Return the (x, y) coordinate for the center point of the cell that contains the specified text.  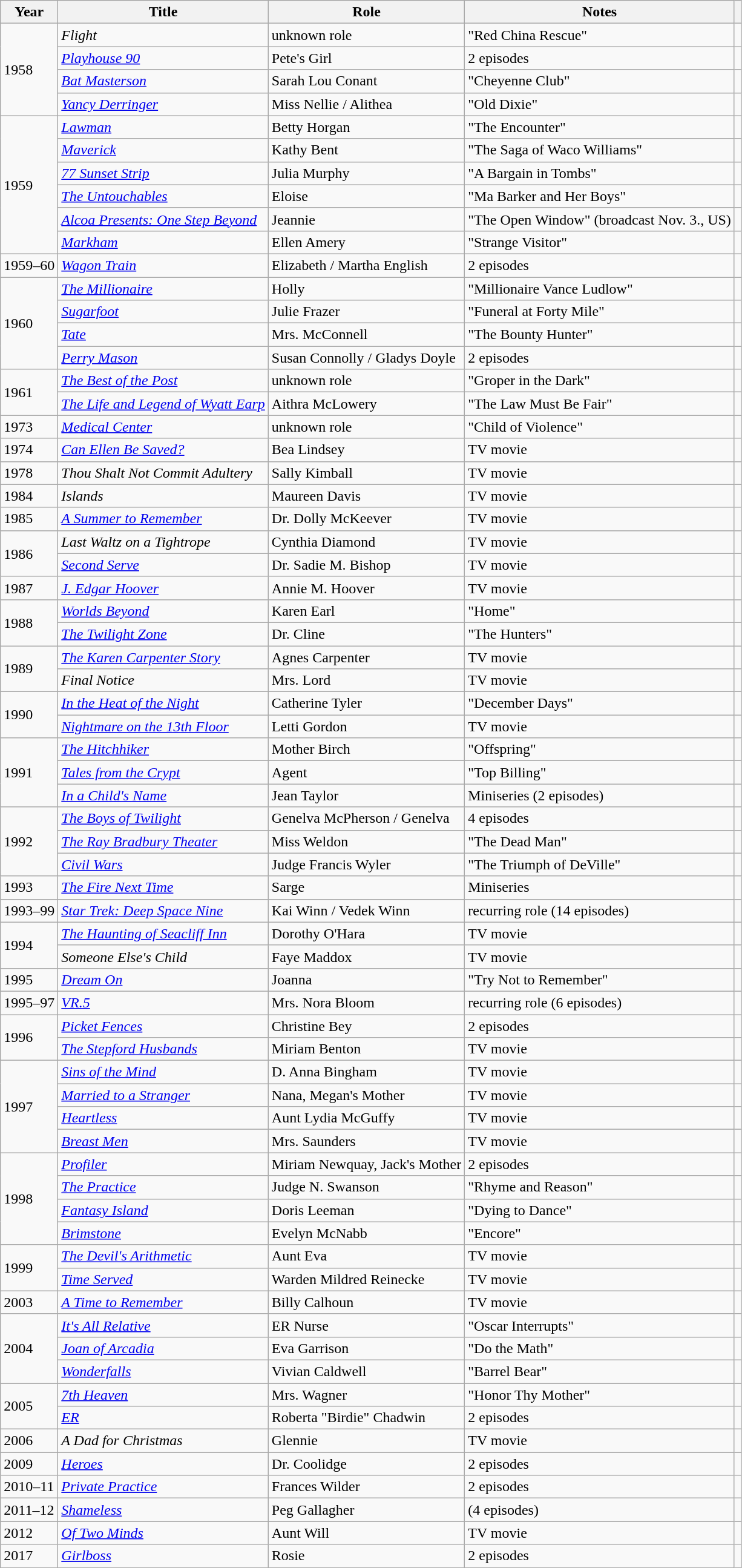
Wagon Train (163, 265)
Christine Bey (366, 1026)
Billy Calhoun (366, 1302)
The Twilight Zone (163, 634)
"The Saga of Waco Williams" (600, 150)
Joan of Arcadia (163, 1348)
"Groper in the Dark" (600, 381)
Second Serve (163, 565)
1973 (29, 427)
The Life and Legend of Wyatt Earp (163, 404)
Miriam Benton (366, 1049)
Elizabeth / Martha English (366, 265)
Thou Shalt Not Commit Adultery (163, 473)
The Practice (163, 1187)
Agnes Carpenter (366, 657)
Time Served (163, 1279)
Frances Wilder (366, 1487)
1992 (29, 842)
Sarah Lou Conant (366, 81)
"Do the Math" (600, 1348)
The Devil's Arithmetic (163, 1256)
Dr. Coolidge (366, 1464)
"Try Not to Remember" (600, 980)
"Dying to Dance" (600, 1210)
Eloise (366, 196)
Miss Weldon (366, 842)
1987 (29, 588)
Mrs. Nora Bloom (366, 1003)
"Red China Rescue" (600, 35)
The Karen Carpenter Story (163, 657)
Dr. Cline (366, 634)
2011–12 (29, 1510)
1991 (29, 772)
Aunt Eva (366, 1256)
Nana, Megan's Mother (366, 1095)
Star Trek: Deep Space Nine (163, 911)
A Time to Remember (163, 1302)
Islands (163, 496)
2009 (29, 1464)
recurring role (14 episodes) (600, 911)
Aunt Lydia McGuffy (366, 1118)
In the Heat of the Night (163, 703)
1986 (29, 553)
Mrs. Wagner (366, 1394)
Roberta "Birdie" Chadwin (366, 1418)
Eva Garrison (366, 1348)
Evelyn McNabb (366, 1233)
ER Nurse (366, 1325)
1958 (29, 70)
Married to a Stranger (163, 1095)
7th Heaven (163, 1394)
1988 (29, 622)
Susan Connolly / Gladys Doyle (366, 358)
Judge N. Swanson (366, 1187)
Heroes (163, 1464)
"Honor Thy Mother" (600, 1394)
"The Law Must Be Fair" (600, 404)
Miniseries (2 episodes) (600, 796)
"The Bounty Hunter" (600, 335)
Julie Frazer (366, 312)
Dr. Sadie M. Bishop (366, 565)
The Best of the Post (163, 381)
"The Encounter" (600, 127)
1984 (29, 496)
Annie M. Hoover (366, 588)
1996 (29, 1038)
"Rhyme and Reason" (600, 1187)
The Stepford Husbands (163, 1049)
Mrs. McConnell (366, 335)
The Fire Next Time (163, 888)
Brimstone (163, 1233)
2006 (29, 1441)
Vivian Caldwell (366, 1371)
Kathy Bent (366, 150)
D. Anna Bingham (366, 1072)
2005 (29, 1406)
"Barrel Bear" (600, 1371)
"A Bargain in Tombs" (600, 173)
The Boys of Twilight (163, 819)
ER (163, 1418)
2003 (29, 1302)
Girlboss (163, 1556)
Betty Horgan (366, 127)
Role (366, 12)
1990 (29, 715)
Catherine Tyler (366, 703)
Perry Mason (163, 358)
2010–11 (29, 1487)
Flight (163, 35)
Cynthia Diamond (366, 542)
Sugarfoot (163, 312)
1997 (29, 1107)
Aithra McLowery (366, 404)
2017 (29, 1556)
Last Waltz on a Tightrope (163, 542)
Dream On (163, 980)
Tales from the Crypt (163, 772)
(4 episodes) (600, 1510)
"Old Dixie" (600, 104)
"Child of Violence" (600, 427)
"The Triumph of DeVille" (600, 865)
Can Ellen Be Saved? (163, 450)
2004 (29, 1348)
1959 (29, 185)
1959–60 (29, 265)
"Encore" (600, 1233)
Sarge (366, 888)
The Millionaire (163, 289)
1998 (29, 1199)
Someone Else's Child (163, 957)
Year (29, 12)
Bat Masterson (163, 81)
Agent (366, 772)
Maureen Davis (366, 496)
Miriam Newquay, Jack's Mother (366, 1164)
"Strange Visitor" (600, 242)
Title (163, 12)
1989 (29, 668)
Medical Center (163, 427)
Holly (366, 289)
"Home" (600, 611)
Maverick (163, 150)
1999 (29, 1268)
1995 (29, 980)
1993–99 (29, 911)
Notes (600, 12)
Picket Fences (163, 1026)
Markham (163, 242)
J. Edgar Hoover (163, 588)
A Summer to Remember (163, 519)
Alcoa Presents: One Step Beyond (163, 219)
Sins of the Mind (163, 1072)
Dorothy O'Hara (366, 934)
"Oscar Interrupts" (600, 1325)
Aunt Will (366, 1533)
"Cheyenne Club" (600, 81)
Lawman (163, 127)
VR.5 (163, 1003)
The Haunting of Seacliff Inn (163, 934)
It's All Relative (163, 1325)
Mrs. Lord (366, 680)
2012 (29, 1533)
1993 (29, 888)
1974 (29, 450)
Heartless (163, 1118)
Karen Earl (366, 611)
"The Open Window" (broadcast Nov. 3., US) (600, 219)
Profiler (163, 1164)
Nightmare on the 13th Floor (163, 726)
Doris Leeman (366, 1210)
recurring role (6 episodes) (600, 1003)
Faye Maddox (366, 957)
"The Dead Man" (600, 842)
"December Days" (600, 703)
1995–97 (29, 1003)
Wonderfalls (163, 1371)
Miss Nellie / Alithea (366, 104)
"The Hunters" (600, 634)
Pete's Girl (366, 58)
Judge Francis Wyler (366, 865)
77 Sunset Strip (163, 173)
Peg Gallagher (366, 1510)
Julia Murphy (366, 173)
4 episodes (600, 819)
Kai Winn / Vedek Winn (366, 911)
Joanna (366, 980)
"Millionaire Vance Ludlow" (600, 289)
Yancy Derringer (163, 104)
1978 (29, 473)
Private Practice (163, 1487)
Warden Mildred Reinecke (366, 1279)
"Funeral at Forty Mile" (600, 312)
In a Child's Name (163, 796)
"Ma Barker and Her Boys" (600, 196)
1994 (29, 945)
Rosie (366, 1556)
1985 (29, 519)
Fantasy Island (163, 1210)
Letti Gordon (366, 726)
Sally Kimball (366, 473)
Breast Men (163, 1141)
Mother Birch (366, 749)
Mrs. Saunders (366, 1141)
Jeannie (366, 219)
1961 (29, 392)
Dr. Dolly McKeever (366, 519)
"Top Billing" (600, 772)
Worlds Beyond (163, 611)
Tate (163, 335)
The Untouchables (163, 196)
The Hitchhiker (163, 749)
A Dad for Christmas (163, 1441)
Shameless (163, 1510)
The Ray Bradbury Theater (163, 842)
Of Two Minds (163, 1533)
Genelva McPherson / Genelva (366, 819)
Ellen Amery (366, 242)
Final Notice (163, 680)
1960 (29, 323)
Jean Taylor (366, 796)
Miniseries (600, 888)
"Offspring" (600, 749)
Glennie (366, 1441)
Playhouse 90 (163, 58)
Civil Wars (163, 865)
Bea Lindsey (366, 450)
